Identify which cell holds the provided text, then report its [x, y] central coordinate. 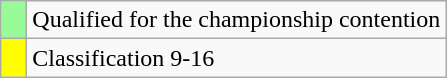
Qualified for the championship contention [236, 20]
Classification 9-16 [236, 58]
